Capture the cell that displays the provided text and extract its [X, Y] central coordinate. 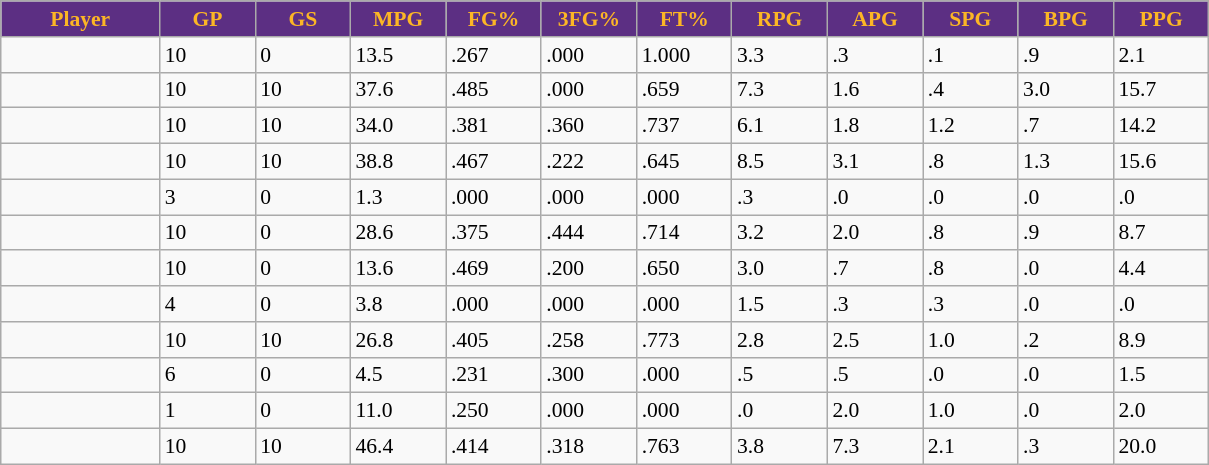
4 [208, 304]
15.6 [1161, 162]
.414 [494, 447]
RPG [780, 19]
.737 [684, 126]
Player [80, 19]
.659 [684, 90]
15.7 [1161, 90]
FT% [684, 19]
PPG [1161, 19]
28.6 [398, 233]
3FG% [588, 19]
8.7 [1161, 233]
46.4 [398, 447]
.267 [494, 55]
.250 [494, 411]
8.9 [1161, 340]
3.3 [780, 55]
3 [208, 197]
1 [208, 411]
.645 [684, 162]
.258 [588, 340]
.318 [588, 447]
.773 [684, 340]
4.4 [1161, 269]
3.1 [874, 162]
.222 [588, 162]
6 [208, 375]
.360 [588, 126]
6.1 [780, 126]
.763 [684, 447]
.381 [494, 126]
37.6 [398, 90]
8.5 [780, 162]
13.6 [398, 269]
.650 [684, 269]
3.2 [780, 233]
FG% [494, 19]
.231 [494, 375]
.405 [494, 340]
APG [874, 19]
BPG [1066, 19]
38.8 [398, 162]
11.0 [398, 411]
.2 [1066, 340]
.444 [588, 233]
.300 [588, 375]
14.2 [1161, 126]
1.2 [970, 126]
20.0 [1161, 447]
.200 [588, 269]
.467 [494, 162]
GS [302, 19]
MPG [398, 19]
13.5 [398, 55]
2.8 [780, 340]
34.0 [398, 126]
4.5 [398, 375]
.485 [494, 90]
26.8 [398, 340]
GP [208, 19]
.714 [684, 233]
SPG [970, 19]
2.5 [874, 340]
1.6 [874, 90]
1.000 [684, 55]
.1 [970, 55]
.4 [970, 90]
.375 [494, 233]
1.8 [874, 126]
.469 [494, 269]
